From the cell containing the given text, extract its center point as [X, Y] coordinate. 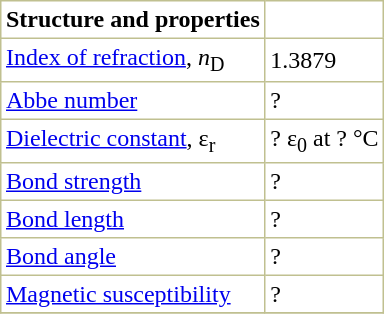
? ε0 at ? °C [324, 142]
Abbe number [133, 101]
Bond strength [133, 182]
Magnetic susceptibility [133, 295]
Bond angle [133, 257]
Structure and properties [133, 20]
Index of refraction, nD [133, 60]
Dielectric constant, εr [133, 142]
Bond length [133, 220]
1.3879 [324, 60]
